Search for the cell housing the specified text and yield its [x, y] center coordinate. 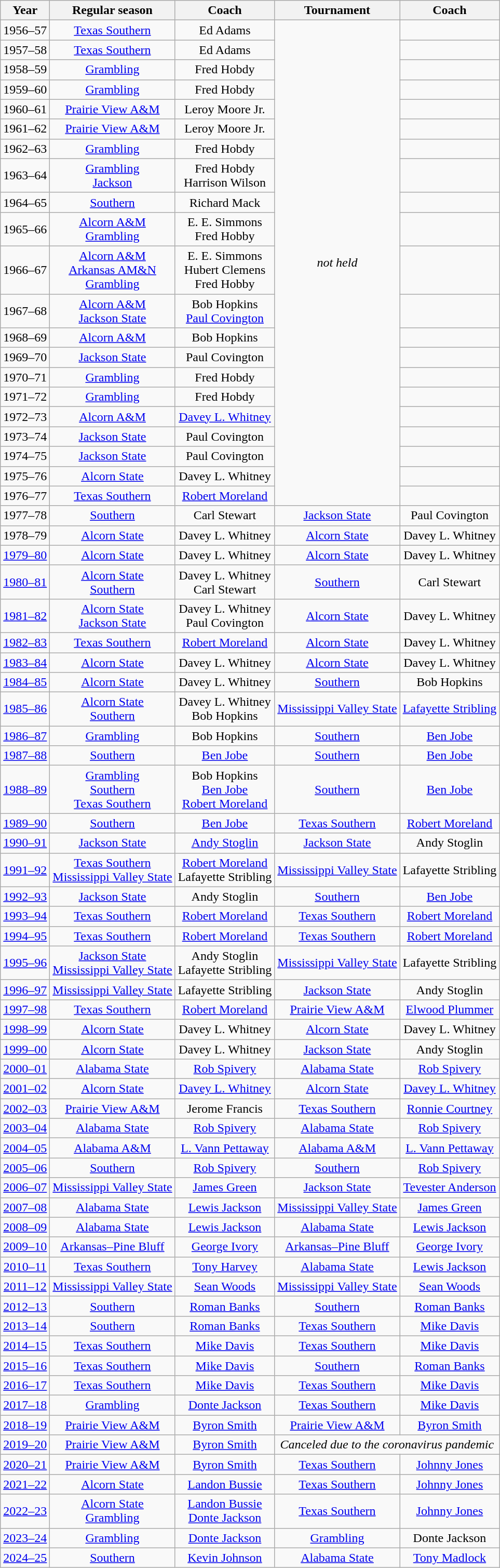
Texas SouthernMississippi Valley State [112, 870]
Alcorn A&MJackson State [112, 311]
1966–67 [25, 270]
Regular season [112, 10]
Alcorn StateGrambling [112, 1511]
2001–02 [25, 1089]
1961–62 [25, 129]
1992–93 [25, 897]
1981–82 [25, 615]
1975–76 [25, 476]
1987–88 [25, 756]
1976–77 [25, 496]
1959–60 [25, 89]
Fred HobdyHarrison Wilson [225, 176]
1986–87 [25, 736]
2017–18 [25, 1405]
2010–11 [25, 1267]
1964–65 [25, 202]
2008–09 [25, 1227]
GramblingJackson [112, 176]
1979–80 [25, 555]
2012–13 [25, 1306]
Year [25, 10]
Ronnie Courtney [450, 1109]
1988–89 [25, 789]
2005–06 [25, 1168]
1997–98 [25, 1009]
1973–74 [25, 437]
Davey L. WhitneyPaul Covington [225, 615]
2021–22 [25, 1484]
Canceled due to the coronavirus pandemic [387, 1445]
E. E. SimmonsHubert ClemensFred Hobby [225, 270]
Alcorn StateJackson State [112, 615]
Tournament [337, 10]
1980–81 [25, 582]
2018–19 [25, 1425]
Tony Harvey [225, 1267]
1990–91 [25, 843]
Davey L. WhitneyBob Hopkins [225, 709]
1994–95 [25, 936]
Andy StoglinLafayette Stribling [225, 963]
not held [337, 263]
2003–04 [25, 1128]
Tony Madlock [450, 1558]
1972–73 [25, 417]
Jerome Francis [225, 1109]
1956–57 [25, 30]
Alcorn A&MArkansas AM&NGrambling [112, 270]
2006–07 [25, 1188]
2015–16 [25, 1365]
1971–72 [25, 397]
E. E. SimmonsFred Hobby [225, 229]
Bob HopkinsPaul Covington [225, 311]
2024–25 [25, 1558]
2014–15 [25, 1346]
1977–78 [25, 516]
2019–20 [25, 1445]
1993–94 [25, 916]
Alcorn A&MGrambling [112, 229]
2004–05 [25, 1148]
1968–69 [25, 338]
1967–68 [25, 311]
1996–97 [25, 990]
GramblingSouthernTexas Southern [112, 789]
2016–17 [25, 1386]
1960–61 [25, 109]
1965–66 [25, 229]
Richard Mack [225, 202]
2022–23 [25, 1511]
1991–92 [25, 870]
Elwood Plummer [450, 1009]
1998–99 [25, 1029]
Bob HopkinsBen JobeRobert Moreland [225, 789]
1969–70 [25, 358]
1984–85 [25, 682]
1983–84 [25, 663]
1963–64 [25, 176]
Jackson StateMississippi Valley State [112, 963]
2007–08 [25, 1207]
2023–24 [25, 1538]
Kevin Johnson [225, 1558]
2009–10 [25, 1247]
Landon BussieDonte Jackson [225, 1511]
1978–79 [25, 535]
2011–12 [25, 1286]
1957–58 [25, 50]
Robert MorelandLafayette Stribling [225, 870]
1982–83 [25, 642]
Tevester Anderson [450, 1188]
1970–71 [25, 377]
2013–14 [25, 1326]
2002–03 [25, 1109]
1995–96 [25, 963]
1999–00 [25, 1049]
1974–75 [25, 456]
2000–01 [25, 1069]
Landon Bussie [225, 1484]
1958–59 [25, 70]
1962–63 [25, 149]
1989–90 [25, 823]
1985–86 [25, 709]
Davey L. WhitneyCarl Stewart [225, 582]
2020–21 [25, 1465]
